Scan for the cell matching the given text and deliver its (x, y) coordinate at center. 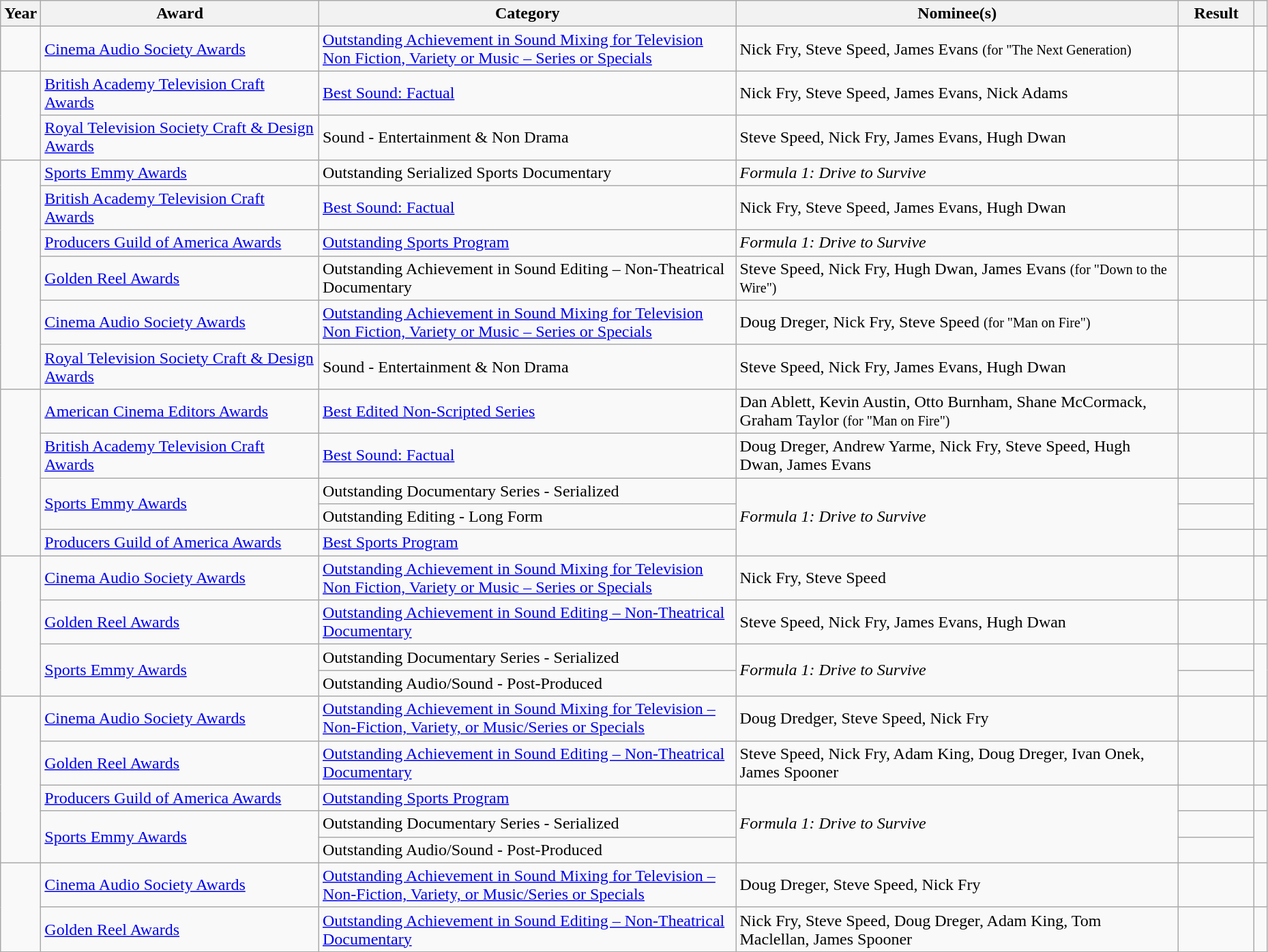
Doug Dreger, Steve Speed, Nick Fry (957, 885)
Year (20, 14)
Steve Speed, Nick Fry, Hugh Dwan, James Evans (for "Down to the Wire") (957, 278)
Best Edited Non-Scripted Series (527, 411)
Nick Fry, Steve Speed, James Evans (for "The Next Generation) (957, 49)
Nominee(s) (957, 14)
Nick Fry, Steve Speed, James Evans, Nick Adams (957, 93)
Dan Ablett, Kevin Austin, Otto Burnham, Shane McCormack, Graham Taylor (for "Man on Fire") (957, 411)
Steve Speed, Nick Fry, Adam King, Doug Dreger, Ivan Onek, James Spooner (957, 762)
Nick Fry, Steve Speed, James Evans, Hugh Dwan (957, 207)
Outstanding Editing - Long Form (527, 517)
Doug Dredger, Steve Speed, Nick Fry (957, 719)
Nick Fry, Steve Speed (957, 578)
American Cinema Editors Awards (180, 411)
Category (527, 14)
Outstanding Serialized Sports Documentary (527, 173)
Result (1215, 14)
Best Sports Program (527, 543)
Doug Dreger, Nick Fry, Steve Speed (for "Man on Fire") (957, 322)
Award (180, 14)
Doug Dreger, Andrew Yarme, Nick Fry, Steve Speed, Hugh Dwan, James Evans (957, 456)
Nick Fry, Steve Speed, Doug Dreger, Adam King, Tom Maclellan, James Spooner (957, 929)
